Locate the cell with the specified text and output its [x, y] center coordinate. 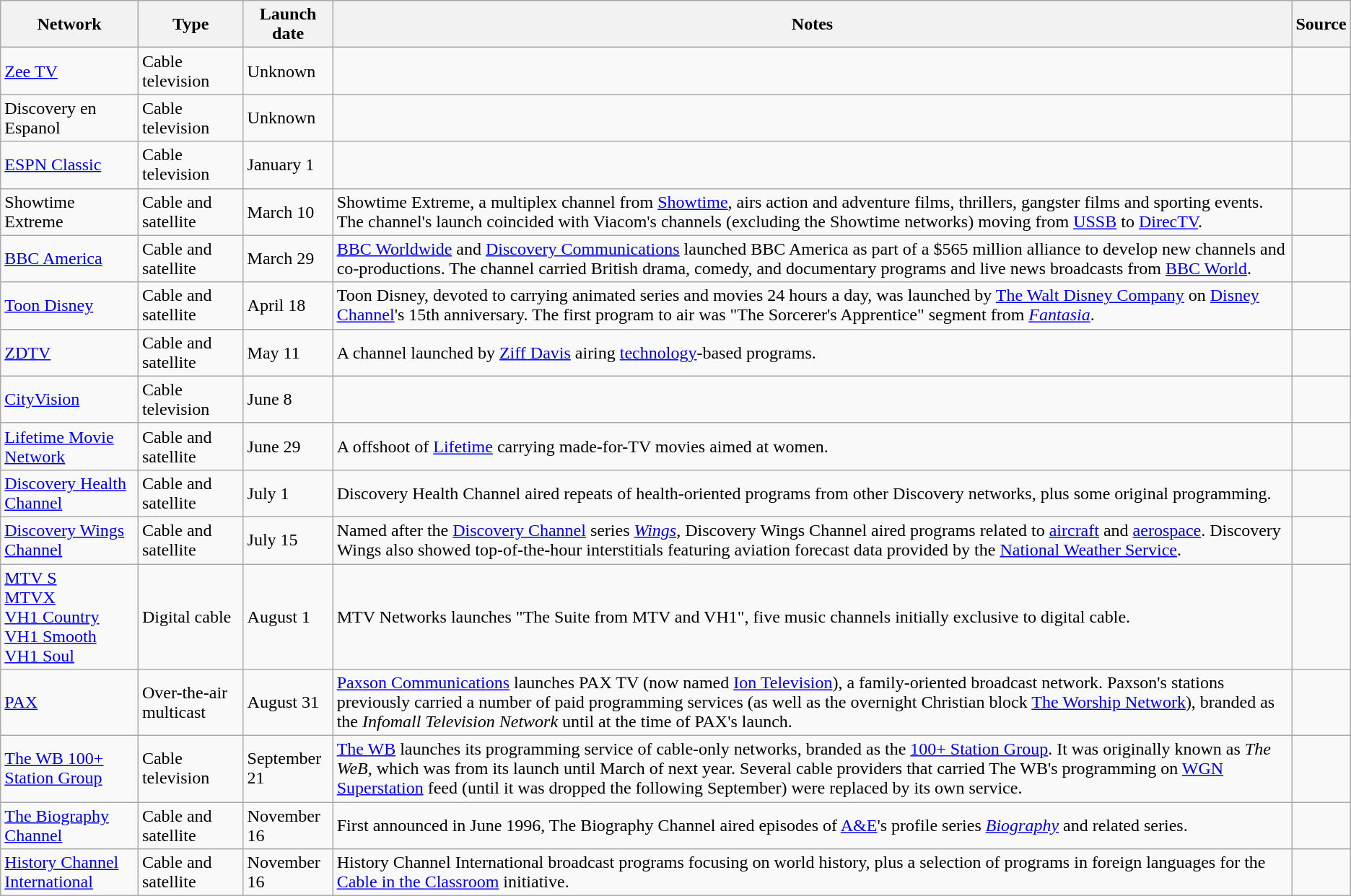
July 1 [288, 493]
Notes [813, 25]
BBC America [69, 258]
March 10 [288, 212]
Network [69, 25]
The WB 100+ Station Group [69, 769]
April 18 [288, 306]
ESPN Classic [69, 164]
August 1 [288, 617]
July 15 [288, 540]
ZDTV [69, 352]
June 29 [288, 446]
September 21 [288, 769]
Type [191, 25]
MTV SMTVXVH1 CountryVH1 SmoothVH1 Soul [69, 617]
Discovery Wings Channel [69, 540]
Toon Disney [69, 306]
Discovery en Espanol [69, 118]
May 11 [288, 352]
Launch date [288, 25]
August 31 [288, 703]
MTV Networks launches "The Suite from MTV and VH1", five music channels initially exclusive to digital cable. [813, 617]
A offshoot of Lifetime carrying made-for-TV movies aimed at women. [813, 446]
Discovery Health Channel [69, 493]
March 29 [288, 258]
PAX [69, 703]
January 1 [288, 164]
CityVision [69, 400]
Lifetime Movie Network [69, 446]
Zee TV [69, 71]
Over-the-air multicast [191, 703]
Discovery Health Channel aired repeats of health-oriented programs from other Discovery networks, plus some original programming. [813, 493]
Digital cable [191, 617]
A channel launched by Ziff Davis airing technology-based programs. [813, 352]
First announced in June 1996, The Biography Channel aired episodes of A&E's profile series Biography and related series. [813, 825]
Showtime Extreme [69, 212]
History Channel International [69, 873]
The Biography Channel [69, 825]
June 8 [288, 400]
Source [1321, 25]
